Scan for the cell matching the given text and deliver its (x, y) coordinate at center. 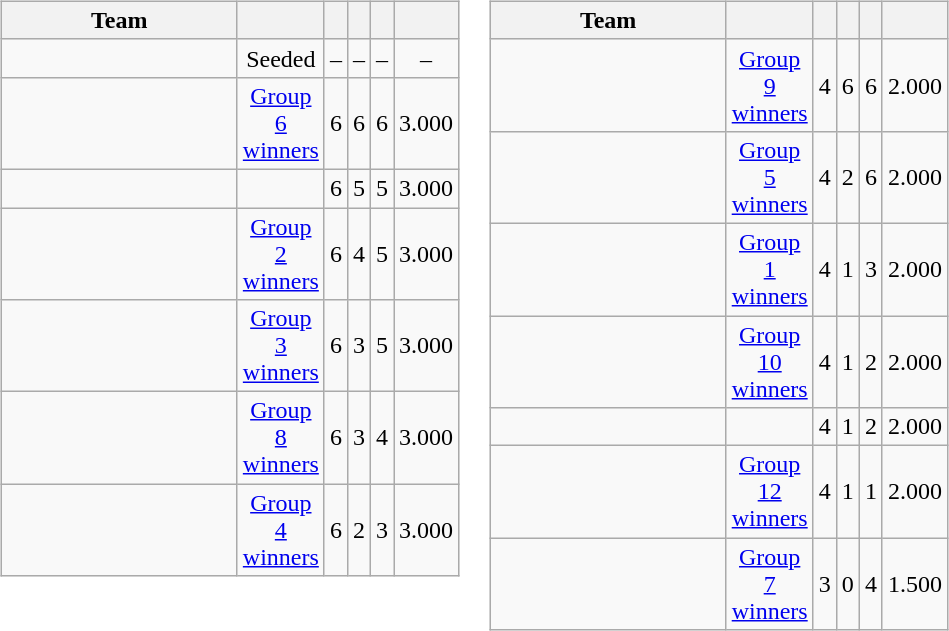
0 (848, 584)
Group 10 winners (770, 362)
Group 6 winners (280, 123)
Group 5 winners (770, 177)
1.500 (914, 584)
Group 9 winners (770, 85)
Group 4 winners (280, 530)
Seeded (280, 58)
Group 3 winners (280, 346)
Group 2 winners (280, 254)
Group 7 winners (770, 584)
Group 12 winners (770, 492)
Group 8 winners (280, 438)
Group 1 winners (770, 269)
